Return the [x, y] coordinate for the center point of the cell that contains the specified text.  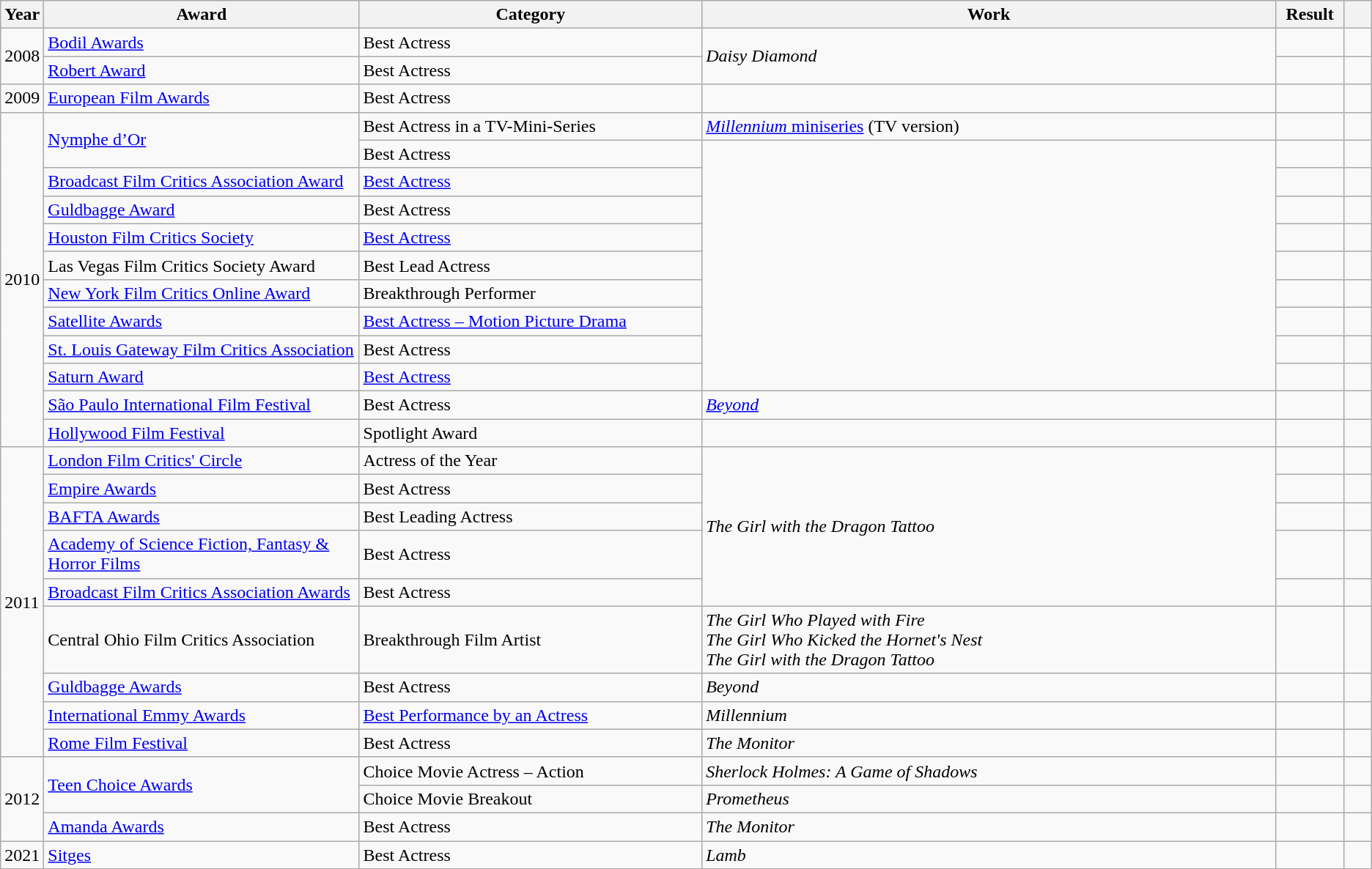
Award [202, 15]
Best Performance by an Actress [531, 715]
2021 [22, 855]
Hollywood Film Festival [202, 433]
Central Ohio Film Critics Association [202, 640]
BAFTA Awards [202, 517]
2008 [22, 56]
Teen Choice Awards [202, 785]
Choice Movie Breakout [531, 799]
Sitges [202, 855]
European Film Awards [202, 98]
Las Vegas Film Critics Society Award [202, 265]
Breakthrough Performer [531, 293]
Satellite Awards [202, 321]
Nymphe d’Or [202, 140]
Houston Film Critics Society [202, 237]
Millennium [989, 715]
St. Louis Gateway Film Critics Association [202, 350]
Millennium miniseries (TV version) [989, 126]
São Paulo International Film Festival [202, 405]
Best Lead Actress [531, 265]
London Film Critics' Circle [202, 461]
Rome Film Festival [202, 743]
Saturn Award [202, 377]
Year [22, 15]
Spotlight Award [531, 433]
The Girl Who Played with FireThe Girl Who Kicked the Hornet's NestThe Girl with the Dragon Tattoo [989, 640]
Actress of the Year [531, 461]
Best Actress in a TV-Mini-Series [531, 126]
Broadcast Film Critics Association Award [202, 182]
Daisy Diamond [989, 56]
Amanda Awards [202, 827]
International Emmy Awards [202, 715]
2012 [22, 799]
Empire Awards [202, 489]
New York Film Critics Online Award [202, 293]
Guldbagge Award [202, 210]
Choice Movie Actress – Action [531, 771]
Broadcast Film Critics Association Awards [202, 592]
Category [531, 15]
Result [1310, 15]
Lamb [989, 855]
2009 [22, 98]
Sherlock Holmes: A Game of Shadows [989, 771]
Work [989, 15]
Prometheus [989, 799]
Robert Award [202, 70]
Best Actress – Motion Picture Drama [531, 321]
Guldbagge Awards [202, 687]
The Girl with the Dragon Tattoo [989, 526]
2010 [22, 280]
Academy of Science Fiction, Fantasy & Horror Films [202, 554]
2011 [22, 602]
Breakthrough Film Artist [531, 640]
Bodil Awards [202, 42]
Best Leading Actress [531, 517]
